Output the (X, Y) coordinate of the center of the cell containing the given text.  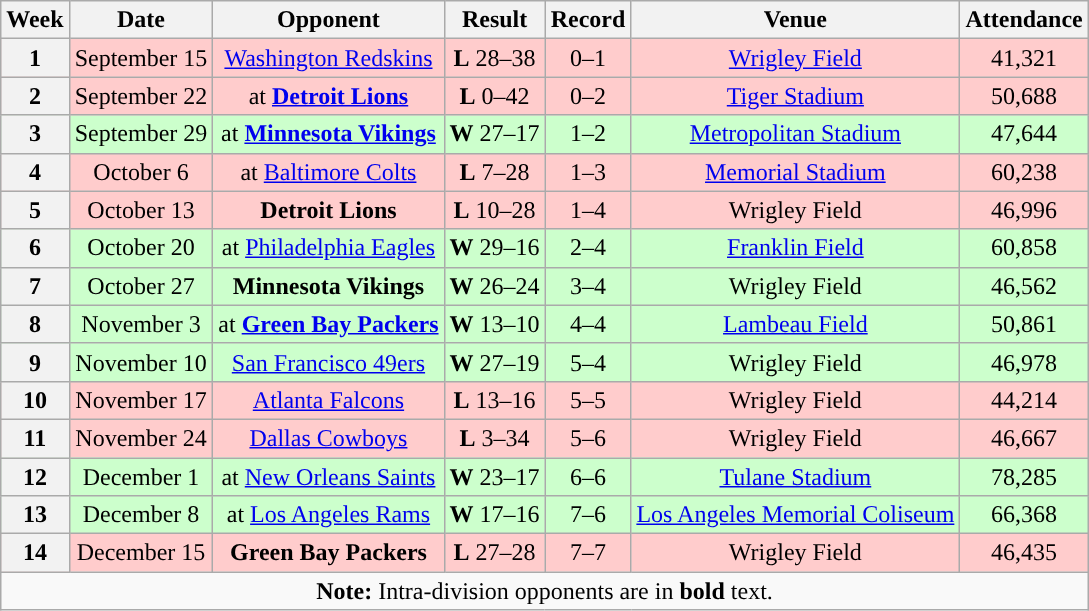
7 (35, 286)
Green Bay Packers (328, 553)
5–6 (588, 438)
Result (494, 20)
4 (35, 172)
L 27–28 (494, 553)
Atlanta Falcons (328, 400)
December 15 (141, 553)
November 3 (141, 324)
Record (588, 20)
12 (35, 477)
W 29–16 (494, 248)
46,562 (1024, 286)
3 (35, 134)
1–4 (588, 210)
Los Angeles Memorial Coliseum (796, 515)
at Los Angeles Rams (328, 515)
78,285 (1024, 477)
W 23–17 (494, 477)
7–7 (588, 553)
October 13 (141, 210)
L 3–34 (494, 438)
Metropolitan Stadium (796, 134)
October 20 (141, 248)
Date (141, 20)
Tiger Stadium (796, 96)
Washington Redskins (328, 58)
41,321 (1024, 58)
1–2 (588, 134)
Opponent (328, 20)
W 27–17 (494, 134)
at New Orleans Saints (328, 477)
2 (35, 96)
13 (35, 515)
W 27–19 (494, 362)
December 1 (141, 477)
September 15 (141, 58)
Week (35, 20)
Minnesota Vikings (328, 286)
Venue (796, 20)
14 (35, 553)
4–4 (588, 324)
Dallas Cowboys (328, 438)
8 (35, 324)
50,861 (1024, 324)
9 (35, 362)
3–4 (588, 286)
0–1 (588, 58)
5–5 (588, 400)
W 17–16 (494, 515)
1 (35, 58)
San Francisco 49ers (328, 362)
1–3 (588, 172)
L 28–38 (494, 58)
6 (35, 248)
at Detroit Lions (328, 96)
6–6 (588, 477)
L 13–16 (494, 400)
September 29 (141, 134)
66,368 (1024, 515)
Memorial Stadium (796, 172)
November 10 (141, 362)
Lambeau Field (796, 324)
L 10–28 (494, 210)
46,667 (1024, 438)
Tulane Stadium (796, 477)
5 (35, 210)
at Baltimore Colts (328, 172)
November 24 (141, 438)
at Philadelphia Eagles (328, 248)
Attendance (1024, 20)
L 0–42 (494, 96)
47,644 (1024, 134)
46,978 (1024, 362)
0–2 (588, 96)
W 26–24 (494, 286)
7–6 (588, 515)
October 27 (141, 286)
44,214 (1024, 400)
5–4 (588, 362)
60,238 (1024, 172)
Note: Intra-division opponents are in bold text. (545, 591)
11 (35, 438)
2–4 (588, 248)
Franklin Field (796, 248)
50,688 (1024, 96)
September 22 (141, 96)
at Minnesota Vikings (328, 134)
60,858 (1024, 248)
October 6 (141, 172)
10 (35, 400)
November 17 (141, 400)
L 7–28 (494, 172)
46,996 (1024, 210)
46,435 (1024, 553)
W 13–10 (494, 324)
December 8 (141, 515)
Detroit Lions (328, 210)
at Green Bay Packers (328, 324)
